Identify which cell holds the provided text, then report its (x, y) central coordinate. 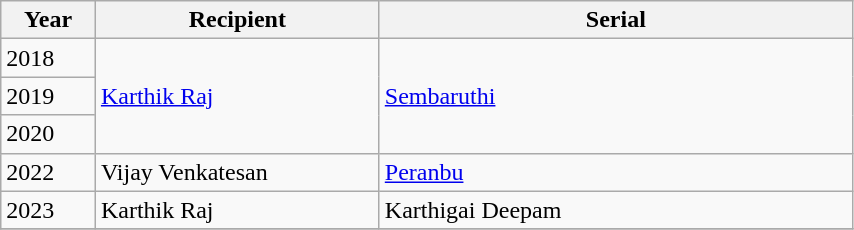
2018 (48, 58)
Vijay Venkatesan (237, 172)
2020 (48, 134)
Recipient (237, 20)
2019 (48, 96)
2023 (48, 210)
Year (48, 20)
Sembaruthi (616, 96)
Karthigai Deepam (616, 210)
2022 (48, 172)
Peranbu (616, 172)
Serial (616, 20)
